Locate the cell with the specified text and output its (x, y) center coordinate. 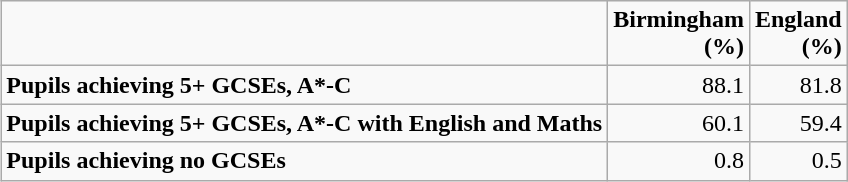
Pupils achieving no GCSEs (304, 161)
60.1 (679, 123)
88.1 (679, 85)
Pupils achieving 5+ GCSEs, A*-C (304, 85)
0.5 (798, 161)
81.8 (798, 85)
0.8 (679, 161)
59.4 (798, 123)
Birmingham (%) (679, 34)
England (%) (798, 34)
Pupils achieving 5+ GCSEs, A*-C with English and Maths (304, 123)
